Scan for the cell matching the given text and deliver its (x, y) coordinate at center. 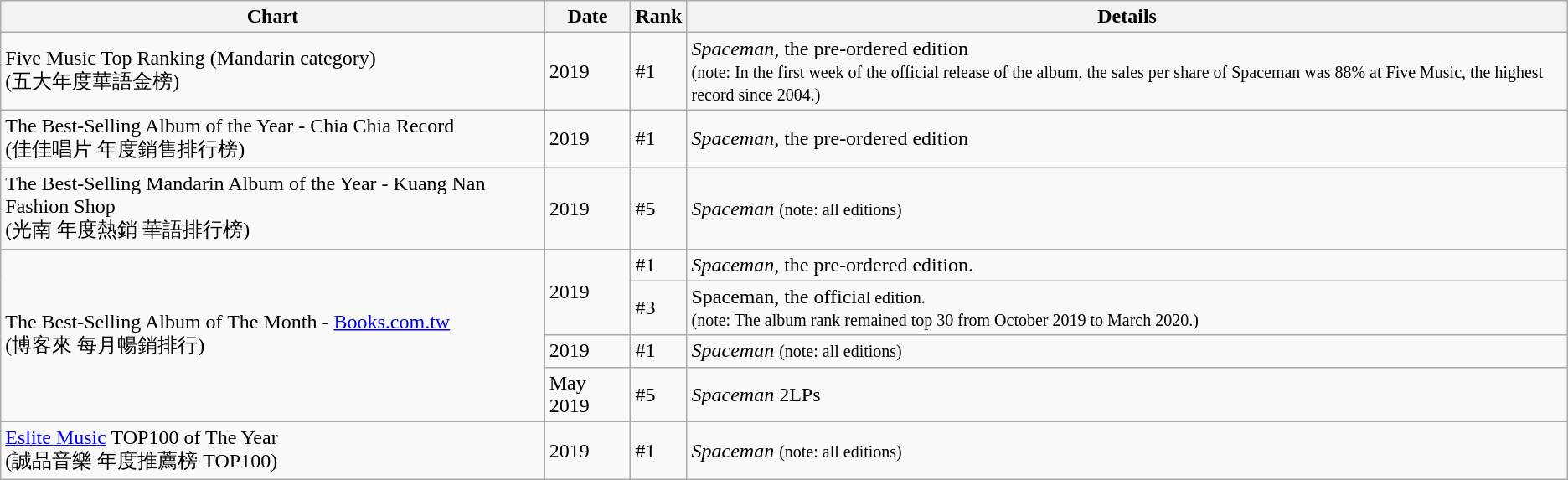
Spaceman, the official edition.(note: The album rank remained top 30 from October 2019 to March 2020.) (1127, 308)
Five Music Top Ranking (Mandarin category)(五大年度華語金榜) (273, 71)
Rank (658, 17)
Spaceman, the pre-ordered edition. (1127, 265)
Eslite Music TOP100 of The Year(誠品音樂 年度推薦榜 TOP100) (273, 451)
The Best-Selling Mandarin Album of the Year - Kuang Nan Fashion Shop(光南 年度熱銷 華語排行榜) (273, 208)
Spaceman 2LPs (1127, 394)
The Best-Selling Album of the Year - Chia Chia Record(佳佳唱片 年度銷售排行榜) (273, 139)
Details (1127, 17)
May 2019 (588, 394)
#3 (658, 308)
Spaceman, the pre-ordered edition (1127, 139)
The Best-Selling Album of The Month - Books.com.tw(博客來 每月暢銷排行) (273, 335)
Chart (273, 17)
Date (588, 17)
